Search for the cell housing the specified text and yield its [X, Y] center coordinate. 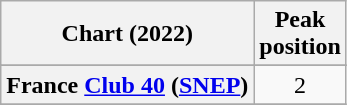
Chart (2022) [128, 34]
Peakposition [300, 34]
France Club 40 (SNEP) [128, 85]
2 [300, 85]
